Provide the [X, Y] coordinate of the cell's center where the given text is located.  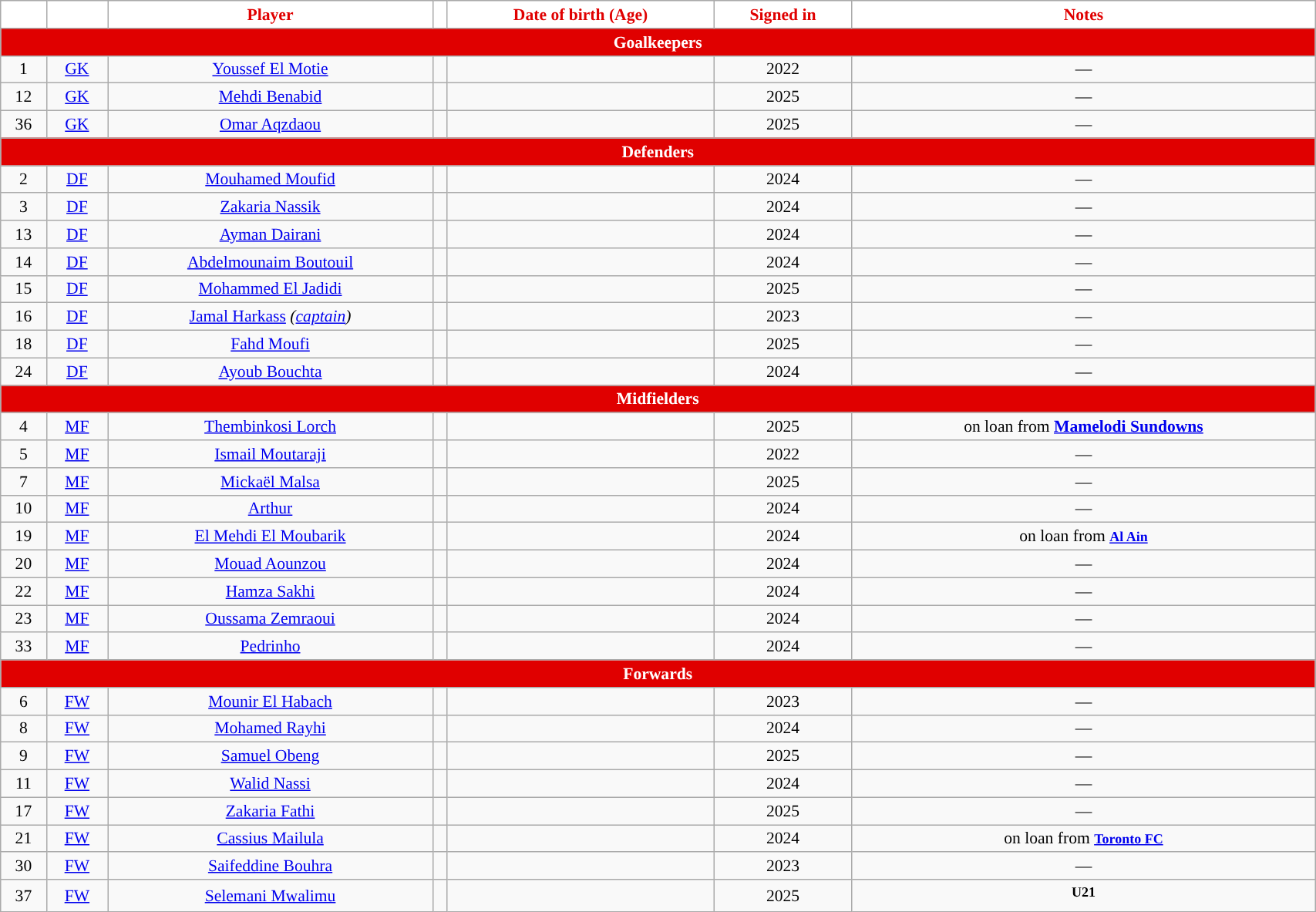
15 [23, 289]
Arthur [271, 509]
Samuel Obeng [271, 756]
Jamal Harkass (captain) [271, 317]
Mouhamed Moufid [271, 180]
30 [23, 867]
21 [23, 839]
Mehdi Benabid [271, 97]
Mickaël Malsa [271, 482]
Walid Nassi [271, 784]
Date of birth (Age) [580, 15]
Mouad Aounzou [271, 564]
Saifeddine Bouhra [271, 867]
22 [23, 591]
9 [23, 756]
on loan from Al Ain [1083, 537]
5 [23, 454]
Forwards [658, 674]
Omar Aqzdaou [271, 125]
Thembinkosi Lorch [271, 427]
23 [23, 619]
2 [23, 180]
36 [23, 125]
Cassius Mailula [271, 839]
37 [23, 896]
on loan from Toronto FC [1083, 839]
Mounir El Habach [271, 702]
19 [23, 537]
12 [23, 97]
Oussama Zemraoui [271, 619]
U21 [1083, 896]
Mohamed Rayhi [271, 729]
4 [23, 427]
Ayman Dairani [271, 234]
16 [23, 317]
3 [23, 207]
Mohammed El Jadidi [271, 289]
Midfielders [658, 399]
Pedrinho [271, 647]
10 [23, 509]
Player [271, 15]
18 [23, 345]
on loan from Mamelodi Sundowns [1083, 427]
11 [23, 784]
El Mehdi El Moubarik [271, 537]
Zakaria Fathi [271, 811]
13 [23, 234]
Selemani Mwalimu [271, 896]
14 [23, 262]
Notes [1083, 15]
33 [23, 647]
17 [23, 811]
24 [23, 372]
Ayoub Bouchta [271, 372]
Defenders [658, 152]
6 [23, 702]
Ismail Moutaraji [271, 454]
Signed in [783, 15]
20 [23, 564]
7 [23, 482]
Zakaria Nassik [271, 207]
1 [23, 69]
Goalkeepers [658, 42]
Fahd Moufi [271, 345]
Abdelmounaim Boutouil [271, 262]
8 [23, 729]
Youssef El Motie [271, 69]
Hamza Sakhi [271, 591]
